Return [X, Y] of the center of cell containing provided text 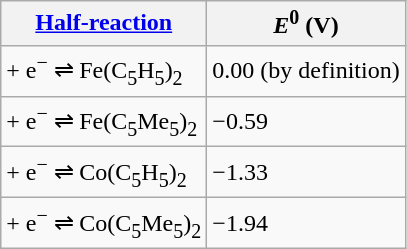
+ e− ⇌ Fe(C5Me5)2 [104, 122]
+ e− ⇌ Fe(C5H5)2 [104, 70]
0.00 (by definition) [306, 70]
−1.33 [306, 172]
Half-reaction [104, 24]
E0 (V) [306, 24]
−1.94 [306, 224]
+ e− ⇌ Co(C5H5)2 [104, 172]
+ e− ⇌ Co(C5Me5)2 [104, 224]
−0.59 [306, 122]
